Extract the [x, y] coordinate from the center of the cell holding the provided text.  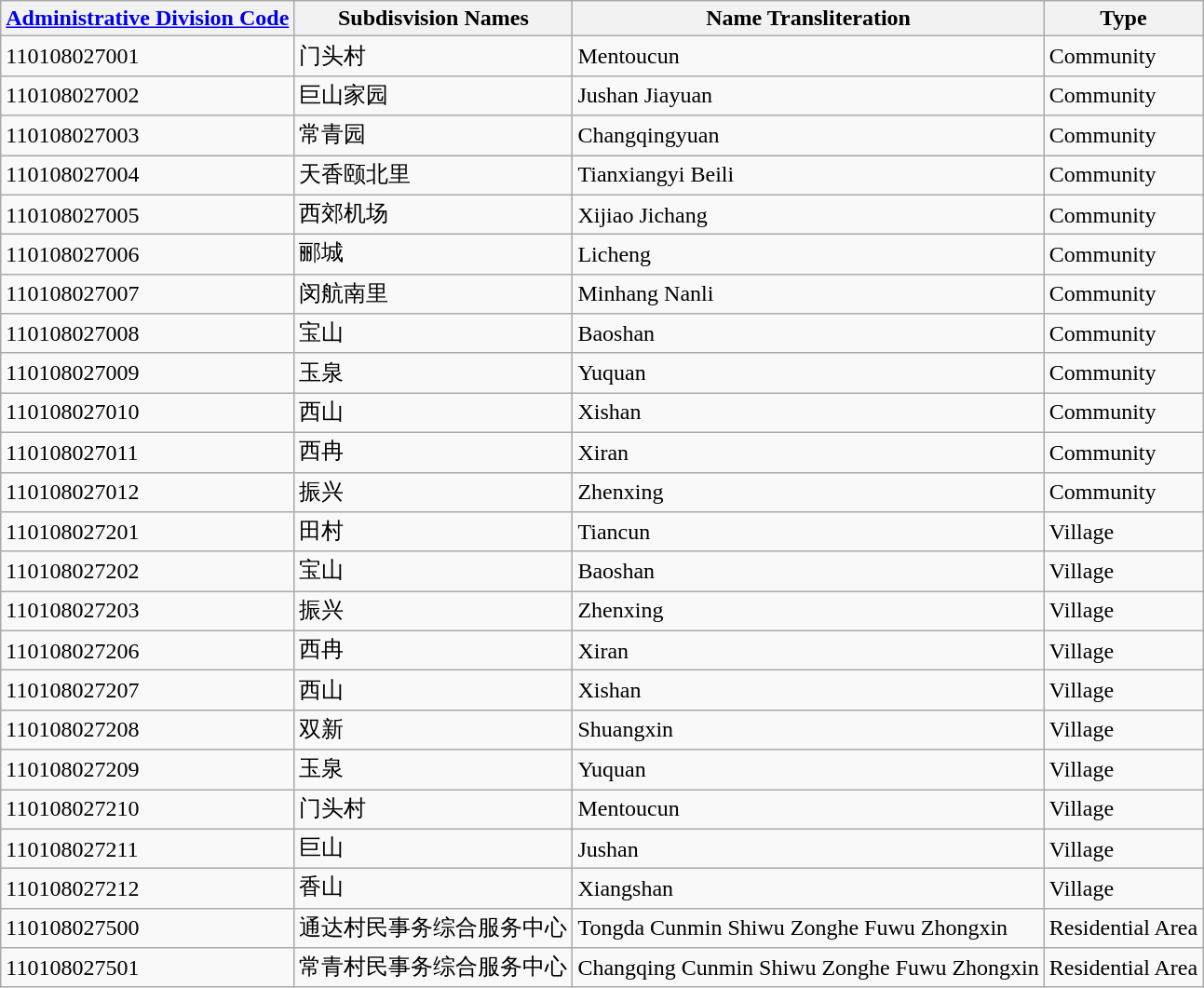
Jushan [808, 849]
Xiangshan [808, 888]
闵航南里 [434, 294]
110108027009 [147, 372]
Minhang Nanli [808, 294]
巨山 [434, 849]
田村 [434, 533]
110108027201 [147, 533]
110108027011 [147, 453]
110108027207 [147, 691]
Name Transliteration [808, 19]
110108027203 [147, 611]
110108027206 [147, 650]
110108027005 [147, 214]
Tianxiangyi Beili [808, 175]
110108027208 [147, 730]
Shuangxin [808, 730]
常青园 [434, 136]
Changqingyuan [808, 136]
110108027202 [147, 572]
110108027210 [147, 810]
110108027002 [147, 95]
常青村民事务综合服务中心 [434, 968]
110108027007 [147, 294]
110108027212 [147, 888]
110108027003 [147, 136]
110108027501 [147, 968]
Subdisvision Names [434, 19]
110108027010 [147, 413]
西郊机场 [434, 214]
110108027012 [147, 492]
Jushan Jiayuan [808, 95]
巨山家园 [434, 95]
香山 [434, 888]
110108027211 [147, 849]
双新 [434, 730]
110108027209 [147, 769]
Xijiao Jichang [808, 214]
Tiancun [808, 533]
110108027006 [147, 255]
Changqing Cunmin Shiwu Zonghe Fuwu Zhongxin [808, 968]
Administrative Division Code [147, 19]
Tongda Cunmin Shiwu Zonghe Fuwu Zhongxin [808, 927]
Type [1123, 19]
天香颐北里 [434, 175]
110108027004 [147, 175]
110108027001 [147, 56]
通达村民事务综合服务中心 [434, 927]
110108027500 [147, 927]
110108027008 [147, 333]
Licheng [808, 255]
郦城 [434, 255]
